Output the (X, Y) coordinate of the center of the cell containing the given text.  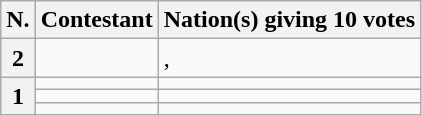
Contestant (96, 20)
Nation(s) giving 10 votes (289, 20)
, (289, 58)
1 (18, 96)
N. (18, 20)
2 (18, 58)
